Determine the (X, Y) coordinate at the center of the cell enclosing the given text.  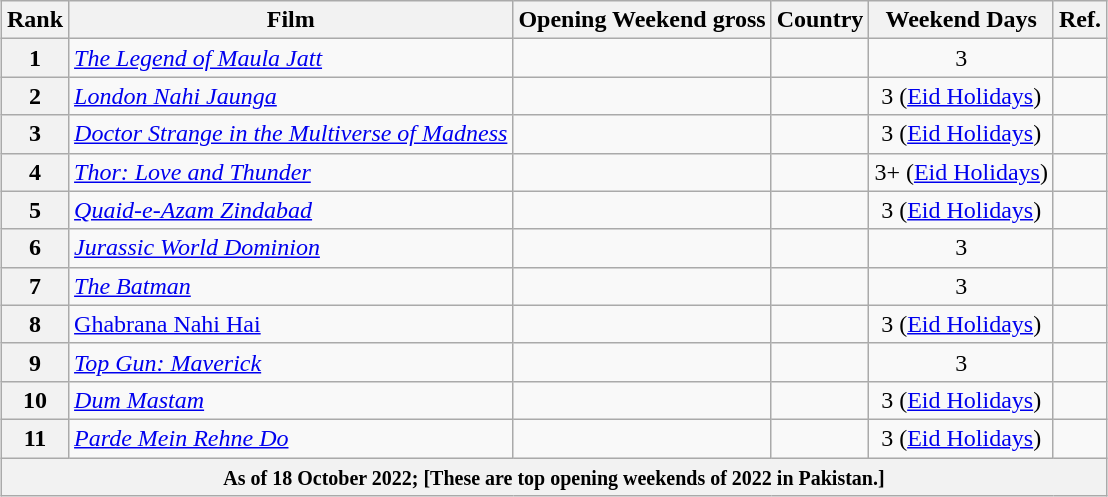
Ref. (1080, 20)
10 (34, 400)
4 (34, 172)
Top Gun: Maverick (291, 362)
Rank (34, 20)
6 (34, 248)
7 (34, 286)
Dum Mastam (291, 400)
The Legend of Maula Jatt (291, 58)
The Batman (291, 286)
Opening Weekend gross (642, 20)
Weekend Days (962, 20)
2 (34, 96)
9 (34, 362)
Ghabrana Nahi Hai (291, 324)
5 (34, 210)
8 (34, 324)
Film (291, 20)
Country (820, 20)
Parde Mein Rehne Do (291, 438)
Jurassic World Dominion (291, 248)
Doctor Strange in the Multiverse of Madness (291, 134)
Quaid-e-Azam Zindabad (291, 210)
1 (34, 58)
11 (34, 438)
3+ (Eid Holidays) (962, 172)
As of 18 October 2022; [These are top opening weekends of 2022 in Pakistan.] (554, 477)
London Nahi Jaunga (291, 96)
Thor: Love and Thunder (291, 172)
